Return the [X, Y] coordinate for the center point of the cell that contains the specified text.  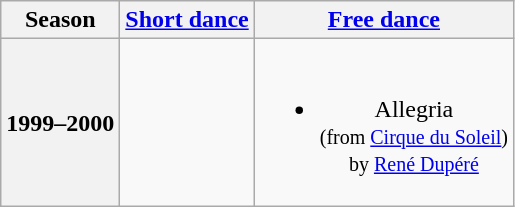
Free dance [384, 20]
Short dance [187, 20]
1999–2000 [60, 122]
Season [60, 20]
Allegria (from Cirque du Soleil) by René Dupéré [384, 122]
